Detect which cell encompasses the target text, then output its [X, Y] center coordinate. 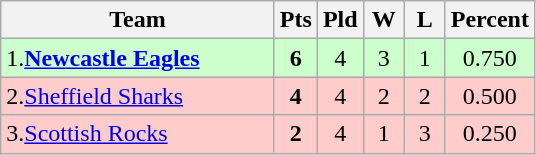
2.Sheffield Sharks [138, 96]
Percent [490, 20]
Team [138, 20]
3.Scottish Rocks [138, 134]
0.750 [490, 58]
0.250 [490, 134]
Pld [340, 20]
0.500 [490, 96]
6 [296, 58]
W [384, 20]
1.Newcastle Eagles [138, 58]
Pts [296, 20]
L [424, 20]
